Find where the given text appears and provide that cell's center as [x, y] coordinate. 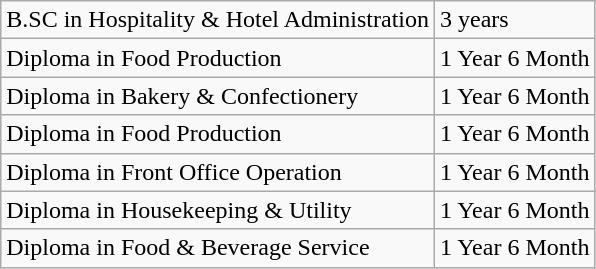
B.SC in Hospitality & Hotel Administration [218, 20]
Diploma in Food & Beverage Service [218, 248]
3 years [515, 20]
Diploma in Bakery & Confectionery [218, 96]
Diploma in Housekeeping & Utility [218, 210]
Diploma in Front Office Operation [218, 172]
